Determine the [X, Y] coordinate at the center of the cell enclosing the given text.  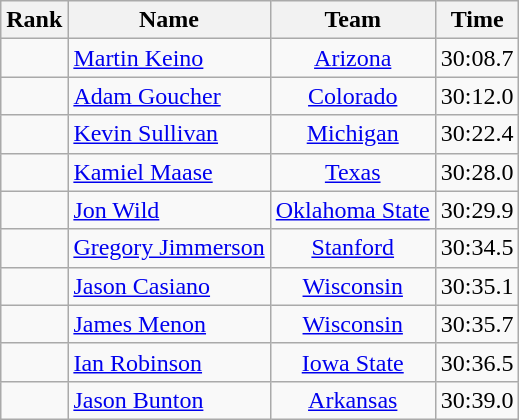
Colorado [352, 96]
Martin Keino [169, 58]
Gregory Jimmerson [169, 248]
Name [169, 20]
Adam Goucher [169, 96]
30:22.4 [477, 134]
Arizona [352, 58]
Jason Casiano [169, 286]
30:34.5 [477, 248]
Michigan [352, 134]
Stanford [352, 248]
Oklahoma State [352, 210]
Time [477, 20]
Kamiel Maase [169, 172]
Kevin Sullivan [169, 134]
Jason Bunton [169, 400]
Arkansas [352, 400]
30:35.7 [477, 324]
Team [352, 20]
30:35.1 [477, 286]
30:29.9 [477, 210]
Rank [34, 20]
Jon Wild [169, 210]
30:39.0 [477, 400]
James Menon [169, 324]
30:28.0 [477, 172]
Texas [352, 172]
30:08.7 [477, 58]
30:12.0 [477, 96]
30:36.5 [477, 362]
Iowa State [352, 362]
Ian Robinson [169, 362]
